Return (x, y) of the center of cell containing provided text 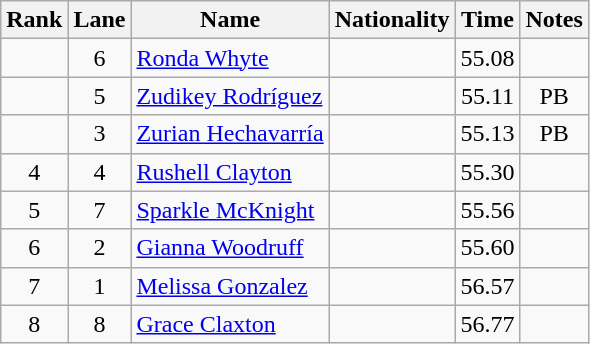
Zudikey Rodríguez (230, 96)
55.11 (488, 96)
55.60 (488, 248)
Notes (554, 20)
Nationality (392, 20)
55.13 (488, 134)
Name (230, 20)
2 (100, 248)
Melissa Gonzalez (230, 286)
Time (488, 20)
Zurian Hechavarría (230, 134)
55.08 (488, 58)
56.57 (488, 286)
Ronda Whyte (230, 58)
1 (100, 286)
55.30 (488, 172)
Lane (100, 20)
Grace Claxton (230, 324)
55.56 (488, 210)
3 (100, 134)
Sparkle McKnight (230, 210)
Gianna Woodruff (230, 248)
56.77 (488, 324)
Rushell Clayton (230, 172)
Rank (34, 20)
